Locate the cell with the specified text and output its (X, Y) center coordinate. 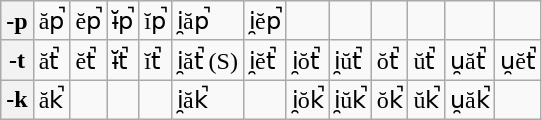
i̯ăk̚ (207, 100)
ɨ̆p̚ (123, 21)
ĕp̚ (88, 21)
ŭk̚ (426, 100)
ăk̚ (52, 100)
i̯ŏk̚ (308, 100)
ăp̚ (52, 21)
i̯ăp̚ (207, 21)
i̯ăt̚ (S) (207, 60)
ŏt̚ (390, 60)
ăt̚ (52, 60)
i̯ĕt̚ (264, 60)
-p (17, 21)
i̯ŏt̚ (308, 60)
i̯ŭk̚ (350, 100)
u̯ĕt̚ (518, 60)
-t (17, 60)
ĭt̚ (156, 60)
ɨ̆t̚ (123, 60)
ĕt̚ (88, 60)
-k (17, 100)
u̯ăk̚ (469, 100)
i̯ŭt̚ (350, 60)
i̯ĕp̚ (264, 21)
ŭt̚ (426, 60)
ĭp̚ (156, 21)
ŏk̚ (390, 100)
u̯ăt̚ (469, 60)
